Return [X, Y] of the center of cell containing provided text 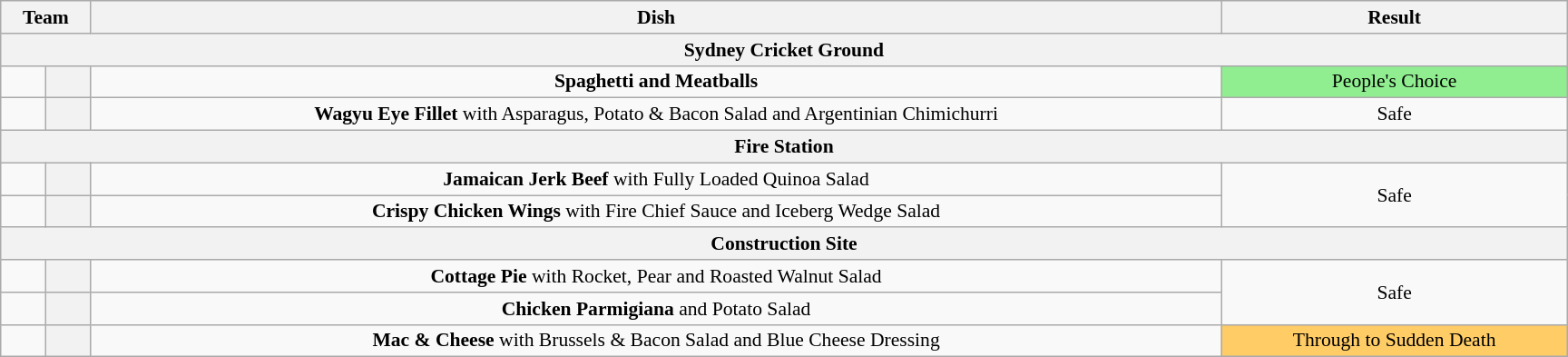
Team [45, 17]
Jamaican Jerk Beef with Fully Loaded Quinoa Salad [656, 179]
Crispy Chicken Wings with Fire Chief Sauce and Iceberg Wedge Salad [656, 212]
Chicken Parmigiana and Potato Salad [656, 309]
Mac & Cheese with Brussels & Bacon Salad and Blue Cheese Dressing [656, 341]
Result [1394, 17]
Wagyu Eye Fillet with Asparagus, Potato & Bacon Salad and Argentinian Chimichurri [656, 114]
Spaghetti and Meatballs [656, 82]
Cottage Pie with Rocket, Pear and Roasted Walnut Salad [656, 276]
Sydney Cricket Ground [784, 50]
Fire Station [784, 147]
Dish [656, 17]
Construction Site [784, 244]
People's Choice [1394, 82]
Through to Sudden Death [1394, 341]
